Search for the cell housing the specified text and yield its (X, Y) center coordinate. 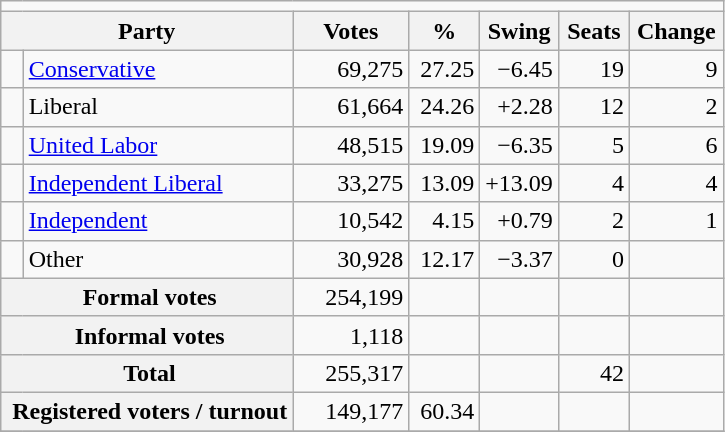
+0.79 (520, 221)
+2.28 (520, 107)
−6.35 (520, 145)
Independent (158, 221)
0 (594, 259)
13.09 (444, 183)
+13.09 (520, 183)
6 (676, 145)
Votes (351, 31)
Seats (594, 31)
Total (147, 373)
19.09 (444, 145)
Independent Liberal (158, 183)
−6.45 (520, 69)
10,542 (351, 221)
60.34 (444, 411)
Registered voters / turnout (147, 411)
69,275 (351, 69)
Change (676, 31)
4.15 (444, 221)
United Labor (158, 145)
Conservative (158, 69)
9 (676, 69)
30,928 (351, 259)
1 (676, 221)
Formal votes (147, 297)
1,118 (351, 335)
% (444, 31)
254,199 (351, 297)
Party (147, 31)
24.26 (444, 107)
19 (594, 69)
Other (158, 259)
Liberal (158, 107)
5 (594, 145)
12.17 (444, 259)
42 (594, 373)
33,275 (351, 183)
48,515 (351, 145)
−3.37 (520, 259)
27.25 (444, 69)
61,664 (351, 107)
12 (594, 107)
Informal votes (147, 335)
255,317 (351, 373)
Swing (520, 31)
149,177 (351, 411)
